For the text-containing cell, return its midpoint in [x, y] coordinate format. 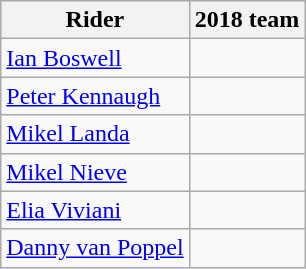
Danny van Poppel [95, 248]
Rider [95, 20]
Mikel Landa [95, 134]
Peter Kennaugh [95, 96]
Mikel Nieve [95, 172]
2018 team [247, 20]
Ian Boswell [95, 58]
Elia Viviani [95, 210]
